Find where the given text appears and provide that cell's center as [x, y] coordinate. 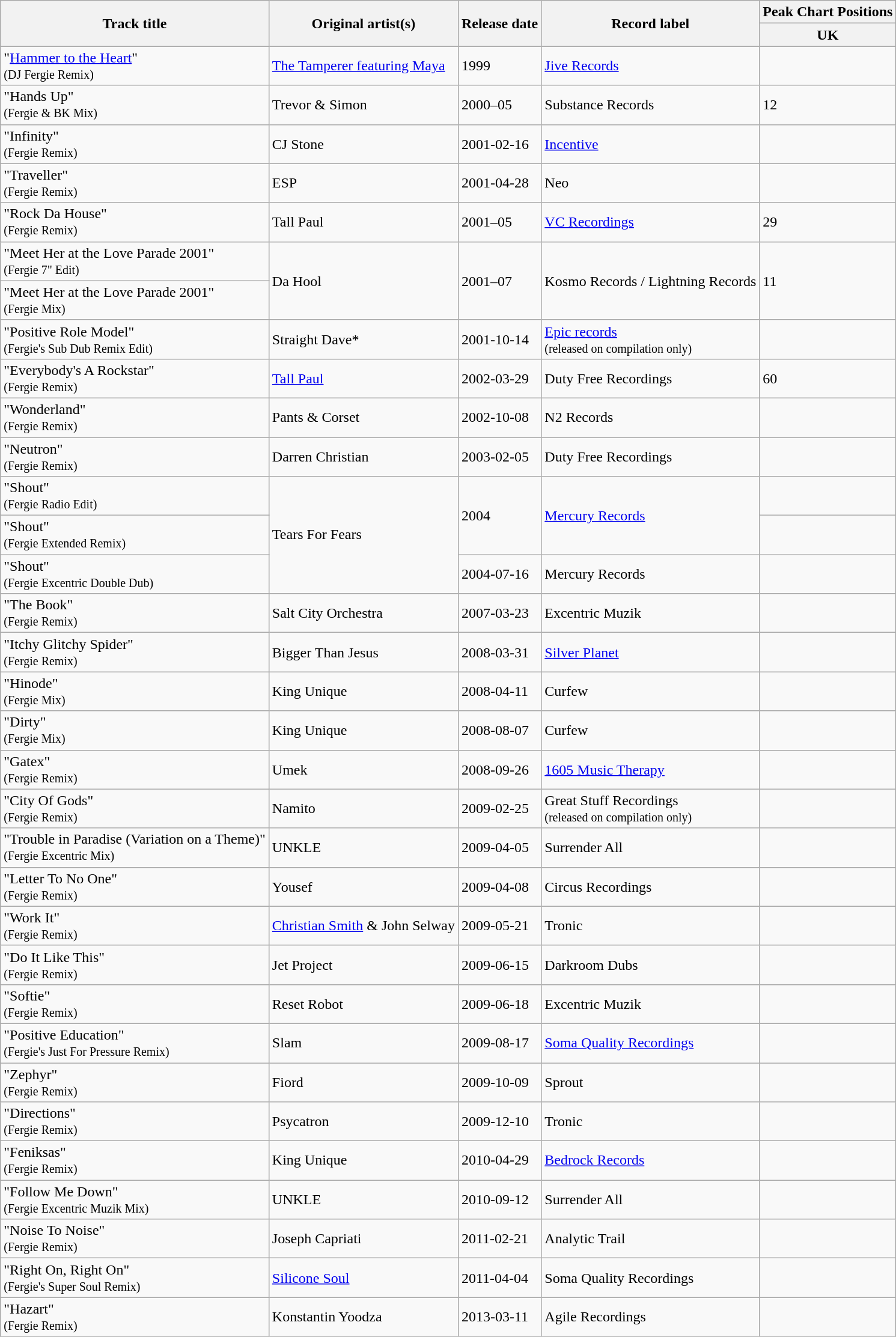
"Shout"(Fergie Excentric Double Dub) [135, 574]
"Traveller"(Fergie Remix) [135, 183]
2009-12-10 [499, 1121]
CJ Stone [363, 144]
Joseph Capriati [363, 1239]
1999 [499, 66]
Agile Recordings [650, 1317]
The Tamperer featuring Maya [363, 66]
"Positive Role Model"(Fergie's Sub Dub Remix Edit) [135, 339]
2008-09-26 [499, 769]
"Right On, Right On"(Fergie's Super Soul Remix) [135, 1278]
2009-04-08 [499, 887]
Jive Records [650, 66]
Incentive [650, 144]
Bigger Than Jesus [363, 653]
Reset Robot [363, 1004]
"Noise To Noise"(Fergie Remix) [135, 1239]
Kosmo Records / Lightning Records [650, 281]
2011-02-21 [499, 1239]
2007-03-23 [499, 613]
2008-08-07 [499, 731]
12 [828, 105]
Original artist(s) [363, 23]
2004 [499, 516]
29 [828, 222]
"Shout"(Fergie Radio Edit) [135, 496]
2002-10-08 [499, 417]
Darkroom Dubs [650, 965]
Silver Planet [650, 653]
Yousef [363, 887]
Release date [499, 23]
"City Of Gods"(Fergie Remix) [135, 809]
"Rock Da House"(Fergie Remix) [135, 222]
"Hands Up"(Fergie & BK Mix) [135, 105]
2009-08-17 [499, 1043]
Salt City Orchestra [363, 613]
Bedrock Records [650, 1161]
2001-04-28 [499, 183]
"Letter To No One"(Fergie Remix) [135, 887]
Trevor & Simon [363, 105]
ESP [363, 183]
"Hazart"(Fergie Remix) [135, 1317]
"Meet Her at the Love Parade 2001"(Fergie 7" Edit) [135, 261]
2009-02-25 [499, 809]
Namito [363, 809]
2008-03-31 [499, 653]
2009-05-21 [499, 925]
2009-10-09 [499, 1082]
"Follow Me Down"(Fergie Excentric Muzik Mix) [135, 1199]
2004-07-16 [499, 574]
2000–05 [499, 105]
"Wonderland"(Fergie Remix) [135, 417]
"Trouble in Paradise (Variation on a Theme)"(Fergie Excentric Mix) [135, 847]
Great Stuff Recordings(released on compilation only) [650, 809]
2009-04-05 [499, 847]
Fiord [363, 1082]
Sprout [650, 1082]
"Itchy Glitchy Spider"(Fergie Remix) [135, 653]
2009-06-15 [499, 965]
"Hinode"(Fergie Mix) [135, 691]
Silicone Soul [363, 1278]
"Shout"(Fergie Extended Remix) [135, 535]
"Zephyr"(Fergie Remix) [135, 1082]
2009-06-18 [499, 1004]
Darren Christian [363, 457]
"Neutron"(Fergie Remix) [135, 457]
N2 Records [650, 417]
"Directions"(Fergie Remix) [135, 1121]
Straight Dave* [363, 339]
Neo [650, 183]
2001–07 [499, 281]
"Softie"(Fergie Remix) [135, 1004]
UK [828, 35]
Analytic Trail [650, 1239]
"Positive Education"(Fergie's Just For Pressure Remix) [135, 1043]
2013-03-11 [499, 1317]
11 [828, 281]
"Gatex"(Fergie Remix) [135, 769]
"Dirty"(Fergie Mix) [135, 731]
Pants & Corset [363, 417]
Epic records(released on compilation only) [650, 339]
"Hammer to the Heart"(DJ Fergie Remix) [135, 66]
Umek [363, 769]
Slam [363, 1043]
Peak Chart Positions [828, 12]
Track title [135, 23]
2001–05 [499, 222]
"Everybody's A Rockstar"(Fergie Remix) [135, 379]
Konstantin Yoodza [363, 1317]
Psycatron [363, 1121]
Da Hool [363, 281]
2011-04-04 [499, 1278]
"Meet Her at the Love Parade 2001"(Fergie Mix) [135, 300]
2008-04-11 [499, 691]
2010-09-12 [499, 1199]
2002-03-29 [499, 379]
1605 Music Therapy [650, 769]
2001-10-14 [499, 339]
Circus Recordings [650, 887]
"Do It Like This"(Fergie Remix) [135, 965]
Jet Project [363, 965]
"Infinity"(Fergie Remix) [135, 144]
Record label [650, 23]
Tears For Fears [363, 535]
60 [828, 379]
Substance Records [650, 105]
VC Recordings [650, 222]
"The Book"(Fergie Remix) [135, 613]
2001-02-16 [499, 144]
2010-04-29 [499, 1161]
"Feniksas"(Fergie Remix) [135, 1161]
2003-02-05 [499, 457]
Christian Smith & John Selway [363, 925]
"Work It"(Fergie Remix) [135, 925]
